Pinpoint the cell where the given text exists, returning its (x, y) midpoint coordinate. 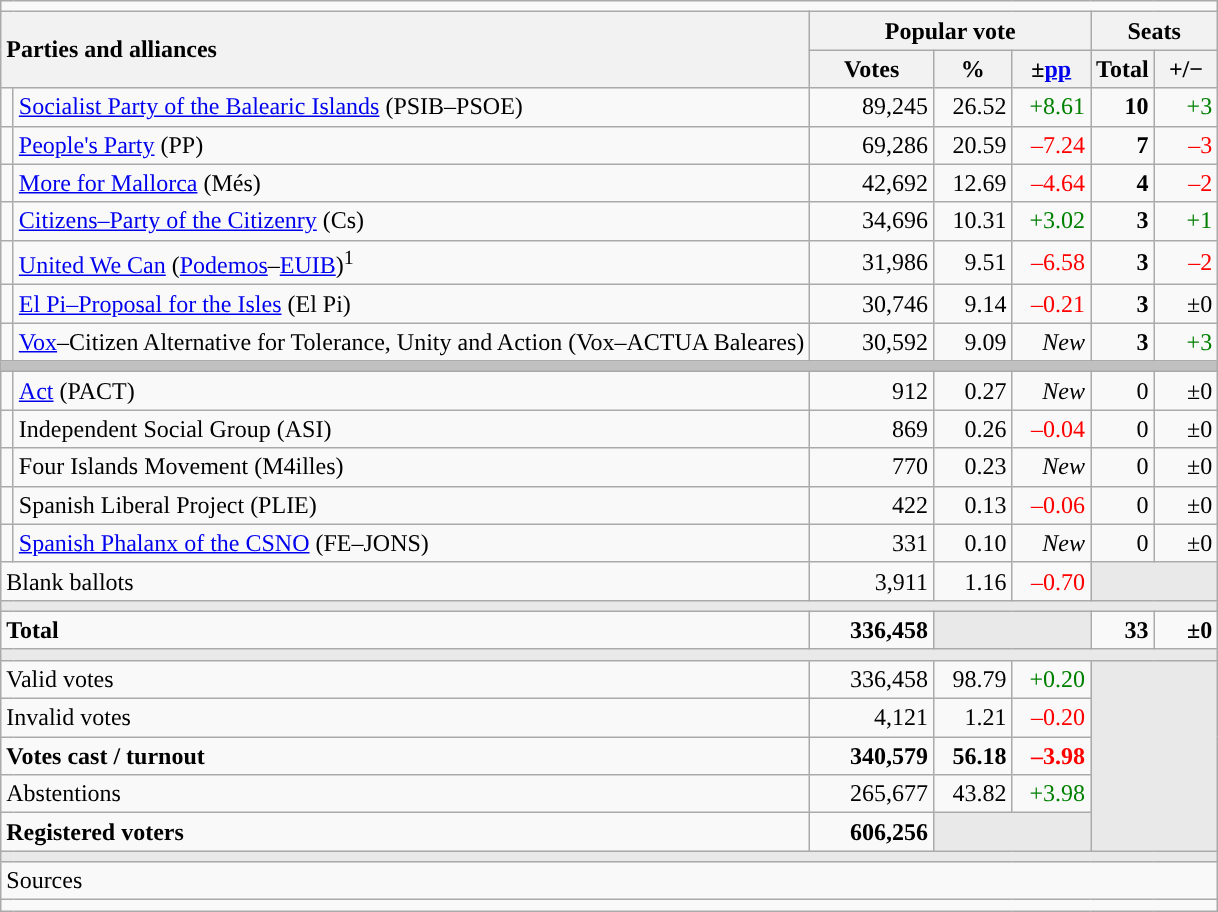
89,245 (872, 107)
43.82 (972, 794)
–7.24 (1052, 145)
Socialist Party of the Balearic Islands (PSIB–PSOE) (412, 107)
–0.21 (1052, 304)
0.27 (972, 391)
–6.58 (1052, 262)
1.21 (972, 718)
30,592 (872, 342)
–3.98 (1052, 756)
Valid votes (406, 679)
9.51 (972, 262)
Act (PACT) (412, 391)
Votes cast / turnout (406, 756)
Spanish Phalanx of the CSNO (FE–JONS) (412, 543)
3,911 (872, 581)
869 (872, 429)
33 (1123, 630)
Citizens–Party of the Citizenry (Cs) (412, 221)
Spanish Liberal Project (PLIE) (412, 505)
4,121 (872, 718)
Four Islands Movement (M4illes) (412, 467)
0.26 (972, 429)
0.23 (972, 467)
0.10 (972, 543)
–0.06 (1052, 505)
69,286 (872, 145)
30,746 (872, 304)
Sources (610, 881)
–0.04 (1052, 429)
422 (872, 505)
Parties and alliances (406, 50)
20.59 (972, 145)
10.31 (972, 221)
Votes (872, 69)
Invalid votes (406, 718)
–4.64 (1052, 183)
United We Can (Podemos–EUIB)1 (412, 262)
±pp (1052, 69)
912 (872, 391)
El Pi–Proposal for the Isles (El Pi) (412, 304)
42,692 (872, 183)
Abstentions (406, 794)
Blank ballots (406, 581)
7 (1123, 145)
340,579 (872, 756)
56.18 (972, 756)
Popular vote (950, 31)
9.09 (972, 342)
31,986 (872, 262)
+8.61 (1052, 107)
Vox–Citizen Alternative for Tolerance, Unity and Action (Vox–ACTUA Baleares) (412, 342)
+3.02 (1052, 221)
4 (1123, 183)
Registered voters (406, 832)
+1 (1186, 221)
331 (872, 543)
People's Party (PP) (412, 145)
1.16 (972, 581)
Seats (1154, 31)
More for Mallorca (Més) (412, 183)
Independent Social Group (ASI) (412, 429)
+/− (1186, 69)
9.14 (972, 304)
+3.98 (1052, 794)
98.79 (972, 679)
26.52 (972, 107)
34,696 (872, 221)
–3 (1186, 145)
265,677 (872, 794)
–0.70 (1052, 581)
12.69 (972, 183)
% (972, 69)
606,256 (872, 832)
0.13 (972, 505)
+0.20 (1052, 679)
770 (872, 467)
10 (1123, 107)
–0.20 (1052, 718)
